Scan for the cell matching the given text and deliver its [x, y] coordinate at center. 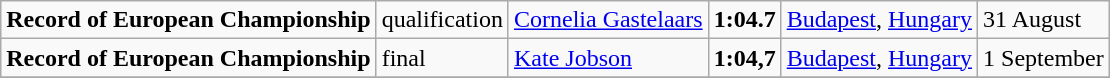
1 September [1044, 58]
1:04,7 [744, 58]
Kate Jobson [608, 58]
qualification [442, 20]
1:04.7 [744, 20]
Cornelia Gastelaars [608, 20]
31 August [1044, 20]
final [442, 58]
